Capture the cell that displays the provided text and extract its [X, Y] central coordinate. 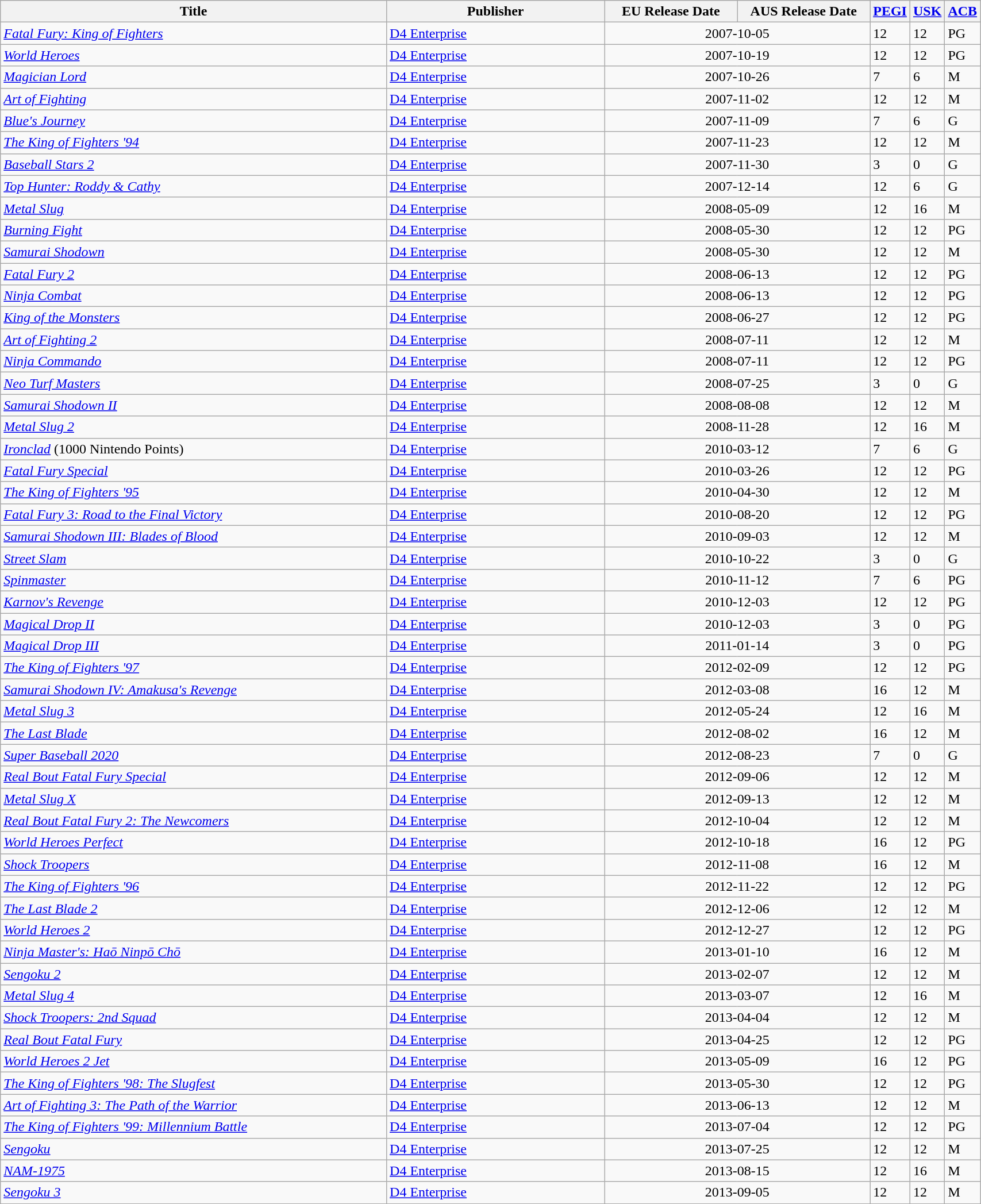
2010-03-12 [737, 449]
2012-11-08 [737, 864]
2011-01-14 [737, 646]
2012-12-06 [737, 908]
EU Release Date [671, 11]
2013-05-09 [737, 1061]
2012-10-04 [737, 821]
2013-01-10 [737, 952]
2013-07-04 [737, 1127]
Sengoku [194, 1149]
Magical Drop II [194, 624]
2013-04-04 [737, 1018]
2013-06-13 [737, 1105]
The Last Blade [194, 733]
Metal Slug 4 [194, 996]
Real Bout Fatal Fury [194, 1040]
2013-05-30 [737, 1083]
King of the Monsters [194, 318]
Real Bout Fatal Fury 2: The Newcomers [194, 821]
2008-06-27 [737, 318]
2007-11-09 [737, 121]
2008-08-08 [737, 405]
Spinmaster [194, 580]
2007-10-19 [737, 55]
Samurai Shodown III: Blades of Blood [194, 536]
Metal Slug 3 [194, 711]
2012-02-09 [737, 668]
Sengoku 2 [194, 974]
PEGI [890, 11]
Karnov's Revenge [194, 602]
Super Baseball 2020 [194, 755]
The King of Fighters '98: The Slugfest [194, 1083]
Sengoku 3 [194, 1193]
Samurai Shodown IV: Amakusa's Revenge [194, 690]
AUS Release Date [803, 11]
The King of Fighters '94 [194, 143]
Metal Slug 2 [194, 427]
Ninja Commando [194, 361]
World Heroes [194, 55]
2007-11-23 [737, 143]
Burning Fight [194, 230]
Fatal Fury 2 [194, 274]
Blue's Journey [194, 121]
2013-08-15 [737, 1171]
The King of Fighters '96 [194, 886]
World Heroes 2 [194, 930]
Magical Drop III [194, 646]
2010-03-26 [737, 471]
Shock Troopers: 2nd Squad [194, 1018]
2013-07-25 [737, 1149]
The King of Fighters '99: Millennium Battle [194, 1127]
Fatal Fury: King of Fighters [194, 33]
2010-11-12 [737, 580]
Ironclad (1000 Nintendo Points) [194, 449]
2013-02-07 [737, 974]
2013-09-05 [737, 1193]
The King of Fighters '95 [194, 493]
Top Hunter: Roddy & Cathy [194, 186]
2012-03-08 [737, 690]
2012-11-22 [737, 886]
2007-11-02 [737, 99]
2012-09-13 [737, 799]
Ninja Combat [194, 296]
2008-07-25 [737, 383]
World Heroes 2 Jet [194, 1061]
2013-03-07 [737, 996]
Fatal Fury 3: Road to the Final Victory [194, 514]
The King of Fighters '97 [194, 668]
2008-11-28 [737, 427]
Shock Troopers [194, 864]
Real Bout Fatal Fury Special [194, 777]
World Heroes Perfect [194, 843]
Samurai Shodown [194, 252]
Fatal Fury Special [194, 471]
ACB [963, 11]
Art of Fighting [194, 99]
2010-08-20 [737, 514]
2012-05-24 [737, 711]
2012-10-18 [737, 843]
Metal Slug X [194, 799]
2012-12-27 [737, 930]
Publisher [495, 11]
2010-09-03 [737, 536]
NAM-1975 [194, 1171]
Metal Slug [194, 208]
2013-04-25 [737, 1040]
Street Slam [194, 558]
2007-11-30 [737, 164]
2007-10-05 [737, 33]
2012-08-02 [737, 733]
Title [194, 11]
2007-12-14 [737, 186]
Samurai Shodown II [194, 405]
Magician Lord [194, 77]
USK [927, 11]
2010-04-30 [737, 493]
2007-10-26 [737, 77]
Baseball Stars 2 [194, 164]
The Last Blade 2 [194, 908]
Ninja Master's: Haō Ninpō Chō [194, 952]
Art of Fighting 2 [194, 340]
2008-05-09 [737, 208]
2012-08-23 [737, 755]
Neo Turf Masters [194, 383]
2010-10-22 [737, 558]
2012-09-06 [737, 777]
Art of Fighting 3: The Path of the Warrior [194, 1105]
